Identify which cell holds the provided text, then report its [X, Y] central coordinate. 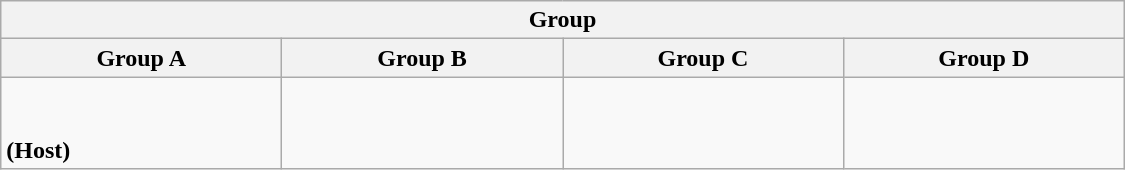
Group A [142, 58]
Group C [702, 58]
Group B [422, 58]
Group D [984, 58]
Group [563, 20]
(Host) [142, 123]
